Output the [X, Y] coordinate of the center of the cell containing the given text.  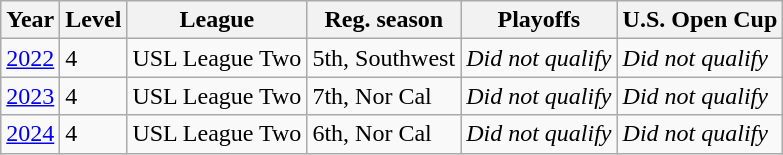
2023 [30, 96]
U.S. Open Cup [700, 20]
2024 [30, 134]
2022 [30, 58]
Level [94, 20]
Reg. season [384, 20]
Year [30, 20]
6th, Nor Cal [384, 134]
7th, Nor Cal [384, 96]
Playoffs [539, 20]
League [217, 20]
5th, Southwest [384, 58]
